For the text-containing cell, return its midpoint in (X, Y) coordinate format. 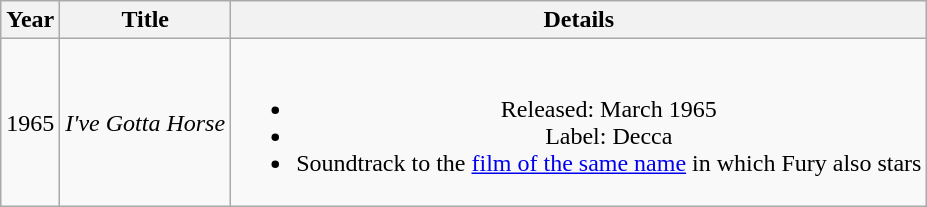
Year (30, 20)
Details (579, 20)
Released: March 1965Label: DeccaSoundtrack to the film of the same name in which Fury also stars (579, 122)
I've Gotta Horse (146, 122)
Title (146, 20)
1965 (30, 122)
